Scan for the cell matching the given text and deliver its [X, Y] coordinate at center. 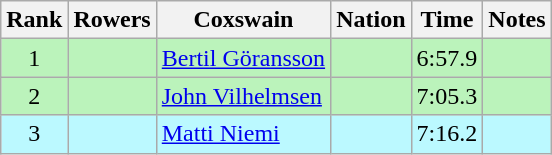
1 [34, 58]
3 [34, 134]
Rowers [112, 20]
Coxswain [243, 20]
Time [447, 20]
Bertil Göransson [243, 58]
2 [34, 96]
Rank [34, 20]
7:05.3 [447, 96]
6:57.9 [447, 58]
Matti Niemi [243, 134]
7:16.2 [447, 134]
Nation [371, 20]
John Vilhelmsen [243, 96]
Notes [517, 20]
